Detect which cell encompasses the target text, then output its [X, Y] center coordinate. 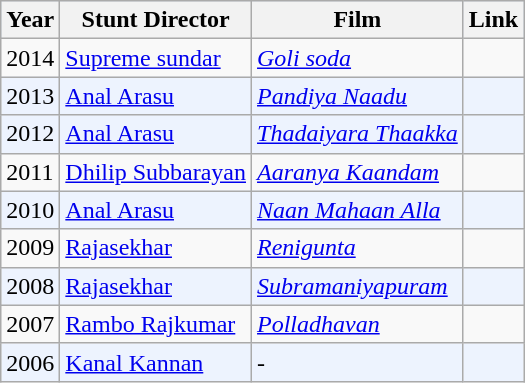
Aaranya Kaandam [358, 172]
2008 [30, 286]
Dhilip Subbarayan [156, 172]
2007 [30, 324]
Naan Mahaan Alla [358, 210]
Supreme sundar [156, 58]
2010 [30, 210]
Thadaiyara Thaakka [358, 134]
2014 [30, 58]
Link [493, 20]
2006 [30, 362]
Stunt Director [156, 20]
Subramaniyapuram [358, 286]
2011 [30, 172]
2013 [30, 96]
Film [358, 20]
Kanal Kannan [156, 362]
Polladhavan [358, 324]
Renigunta [358, 248]
- [358, 362]
Pandiya Naadu [358, 96]
Rambo Rajkumar [156, 324]
2009 [30, 248]
Goli soda [358, 58]
2012 [30, 134]
Year [30, 20]
